Extract the [X, Y] coordinate from the center of the cell holding the provided text.  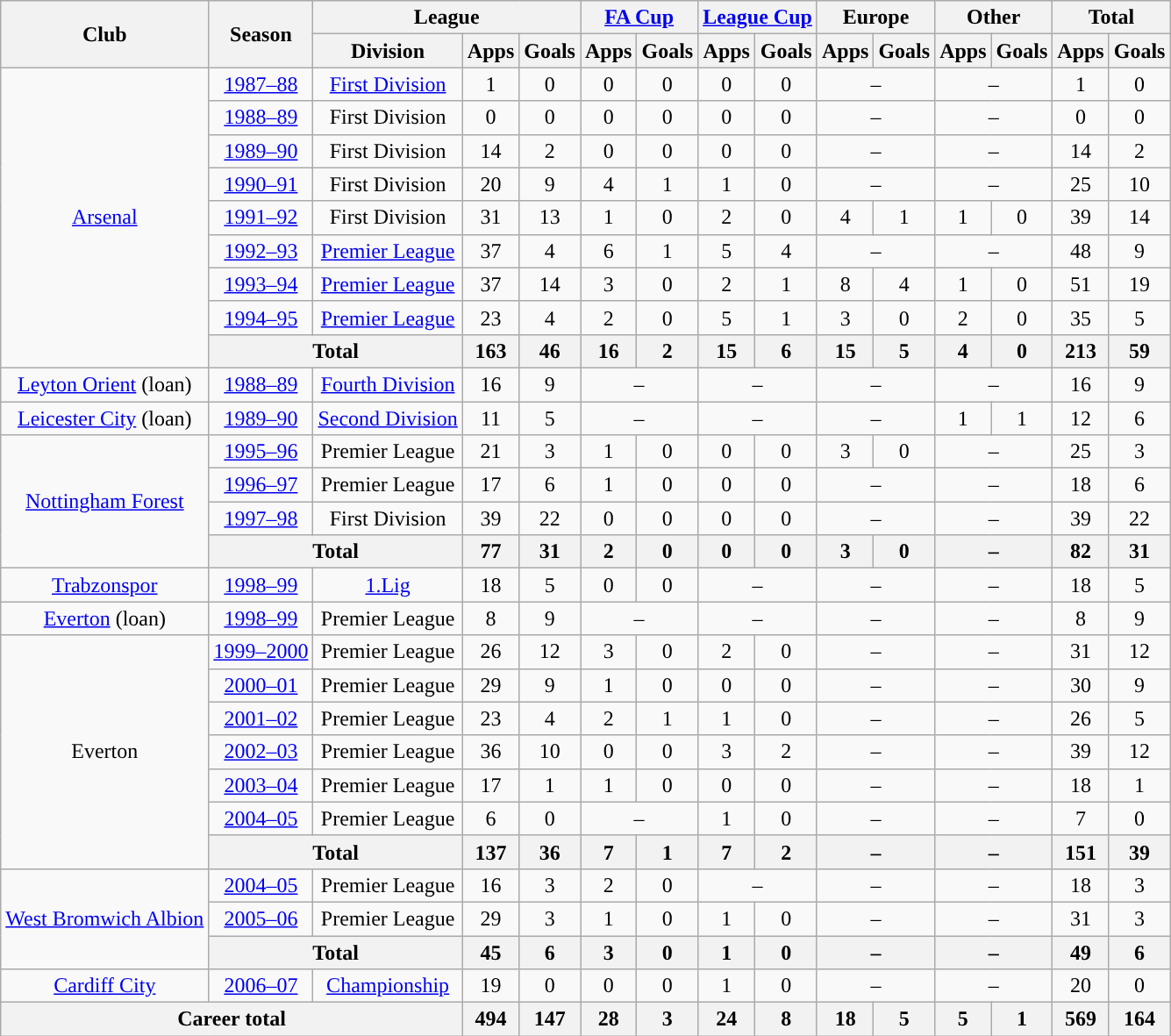
49 [1081, 952]
569 [1081, 1019]
Cardiff City [105, 986]
77 [490, 552]
21 [490, 452]
Championship [388, 986]
Leyton Orient (loan) [105, 384]
51 [1081, 284]
Season [261, 34]
11 [490, 418]
1990–91 [261, 184]
1987–88 [261, 84]
1995–96 [261, 452]
FA Cup [639, 18]
164 [1139, 1019]
Division [388, 51]
Club [105, 34]
30 [1081, 685]
Other [994, 18]
82 [1081, 552]
35 [1081, 318]
2003–04 [261, 785]
Europe [875, 18]
2001–02 [261, 718]
1992–93 [261, 251]
13 [550, 218]
2006–07 [261, 986]
1.Lig [388, 585]
24 [726, 1019]
1993–94 [261, 284]
1999–2000 [261, 652]
494 [490, 1019]
League [447, 18]
2002–03 [261, 752]
59 [1139, 351]
Nottingham Forest [105, 502]
West Bromwich Albion [105, 918]
2000–01 [261, 685]
46 [550, 351]
Everton (loan) [105, 618]
163 [490, 351]
1991–92 [261, 218]
1997–98 [261, 518]
45 [490, 952]
1996–97 [261, 485]
Arsenal [105, 218]
Career total [232, 1019]
Fourth Division [388, 384]
151 [1081, 852]
28 [609, 1019]
48 [1081, 251]
Trabzonspor [105, 585]
Second Division [388, 418]
137 [490, 852]
Everton [105, 752]
147 [550, 1019]
2005–06 [261, 918]
League Cup [758, 18]
213 [1081, 351]
Leicester City (loan) [105, 418]
1994–95 [261, 318]
